Locate the cell with the specified text and output its (x, y) center coordinate. 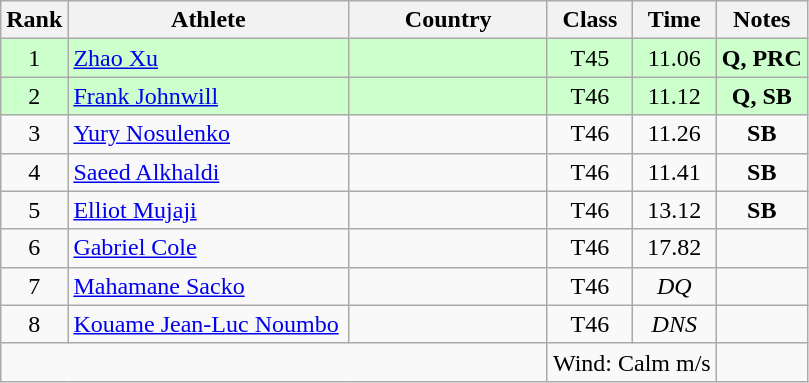
DNS (674, 324)
1 (34, 58)
Q, SB (762, 96)
13.12 (674, 210)
Frank Johnwill (208, 96)
Rank (34, 20)
Country (448, 20)
Mahamane Sacko (208, 286)
Gabriel Cole (208, 248)
2 (34, 96)
4 (34, 172)
DQ (674, 286)
8 (34, 324)
11.06 (674, 58)
5 (34, 210)
Elliot Mujaji (208, 210)
Yury Nosulenko (208, 134)
11.26 (674, 134)
Kouame Jean-Luc Noumbo (208, 324)
11.41 (674, 172)
T45 (590, 58)
7 (34, 286)
Athlete (208, 20)
Wind: Calm m/s (632, 362)
Time (674, 20)
Zhao Xu (208, 58)
3 (34, 134)
11.12 (674, 96)
Class (590, 20)
Q, PRC (762, 58)
17.82 (674, 248)
6 (34, 248)
Notes (762, 20)
Saeed Alkhaldi (208, 172)
